Extract the [X, Y] coordinate from the center of the cell holding the provided text.  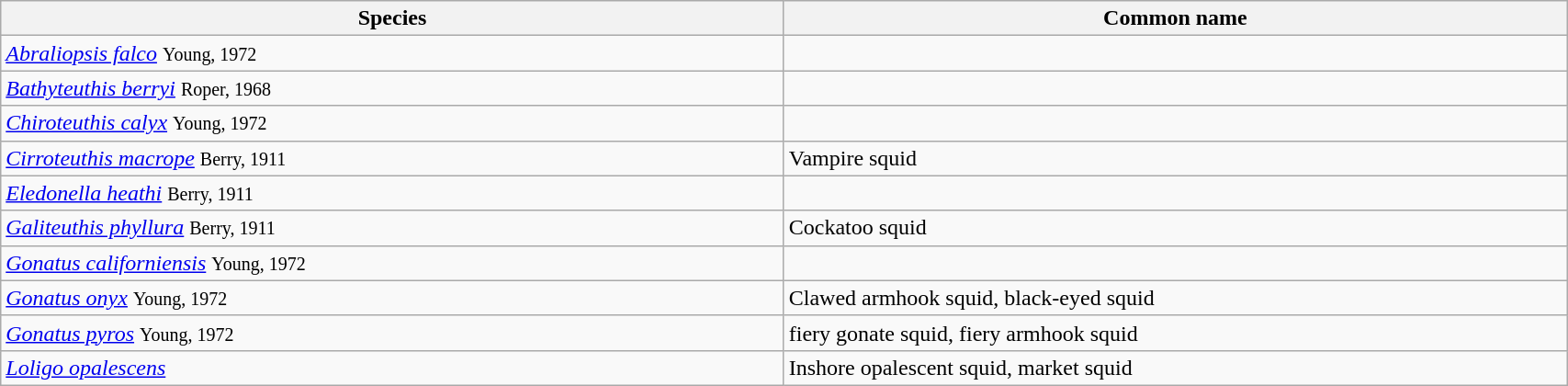
Gonatus californiensis Young, 1972 [392, 263]
Gonatus onyx Young, 1972 [392, 298]
Cockatoo squid [1175, 228]
Eledonella heathi Berry, 1911 [392, 193]
Chiroteuthis calyx Young, 1972 [392, 123]
Vampire squid [1175, 158]
Gonatus pyros Young, 1972 [392, 333]
Clawed armhook squid, black-eyed squid [1175, 298]
Common name [1175, 18]
Galiteuthis phyllura Berry, 1911 [392, 228]
fiery gonate squid, fiery armhook squid [1175, 333]
Cirroteuthis macrope Berry, 1911 [392, 158]
Loligo opalescens [392, 368]
Inshore opalescent squid, market squid [1175, 368]
Abraliopsis falco Young, 1972 [392, 53]
Species [392, 18]
Bathyteuthis berryi Roper, 1968 [392, 88]
